From the cell containing the given text, extract its center point as [X, Y] coordinate. 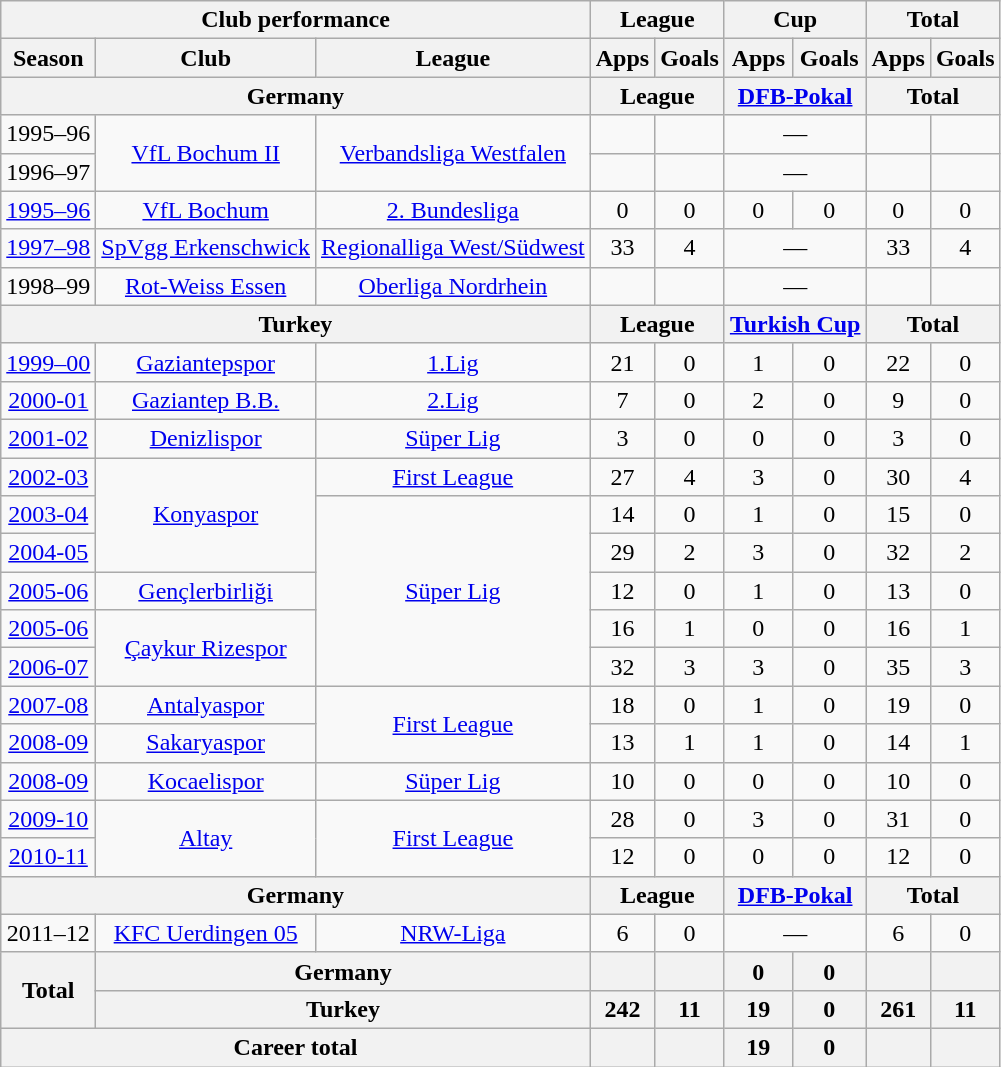
1996–97 [48, 172]
Regionalliga West/Südwest [454, 248]
2002-03 [48, 477]
7 [622, 400]
1999–00 [48, 362]
15 [898, 515]
Sakaryaspor [206, 743]
28 [622, 819]
Antalyaspor [206, 705]
Gaziantep B.B. [206, 400]
35 [898, 667]
2001-02 [48, 438]
2000-01 [48, 400]
1997–98 [48, 248]
261 [898, 1009]
2010-11 [48, 857]
30 [898, 477]
VfL Bochum II [206, 153]
21 [622, 362]
Gaziantepspor [206, 362]
NRW-Liga [454, 933]
Denizlispor [206, 438]
31 [898, 819]
VfL Bochum [206, 210]
2. Bundesliga [454, 210]
Cup [795, 20]
2009-10 [48, 819]
Career total [296, 1047]
1.Lig [454, 362]
Club [206, 58]
242 [622, 1009]
Kocaelispor [206, 781]
29 [622, 553]
2.Lig [454, 400]
9 [898, 400]
Club performance [296, 20]
Altay [206, 838]
2007-08 [48, 705]
Season [48, 58]
2011–12 [48, 933]
Verbandsliga Westfalen [454, 153]
27 [622, 477]
Çaykur Rizespor [206, 648]
Turkish Cup [795, 324]
Rot-Weiss Essen [206, 286]
1998–99 [48, 286]
2003-04 [48, 515]
2004-05 [48, 553]
Oberliga Nordrhein [454, 286]
18 [622, 705]
22 [898, 362]
KFC Uerdingen 05 [206, 933]
Gençlerbirliği [206, 591]
SpVgg Erkenschwick [206, 248]
Konyaspor [206, 515]
2006-07 [48, 667]
